Return (X, Y) of the center of cell containing provided text 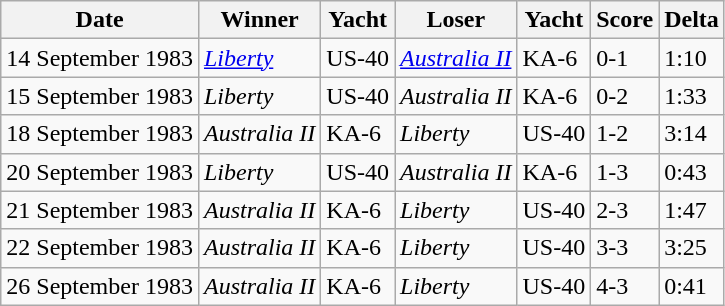
20 September 1983 (100, 172)
1-3 (625, 172)
3:14 (692, 134)
22 September 1983 (100, 248)
1:10 (692, 58)
Winner (259, 20)
21 September 1983 (100, 210)
15 September 1983 (100, 96)
18 September 1983 (100, 134)
Loser (456, 20)
0-1 (625, 58)
3:25 (692, 248)
Date (100, 20)
1:33 (692, 96)
1:47 (692, 210)
Delta (692, 20)
0:43 (692, 172)
Score (625, 20)
1-2 (625, 134)
14 September 1983 (100, 58)
0-2 (625, 96)
0:41 (692, 286)
3-3 (625, 248)
4-3 (625, 286)
26 September 1983 (100, 286)
2-3 (625, 210)
